Find where the given text appears and provide that cell's center as [X, Y] coordinate. 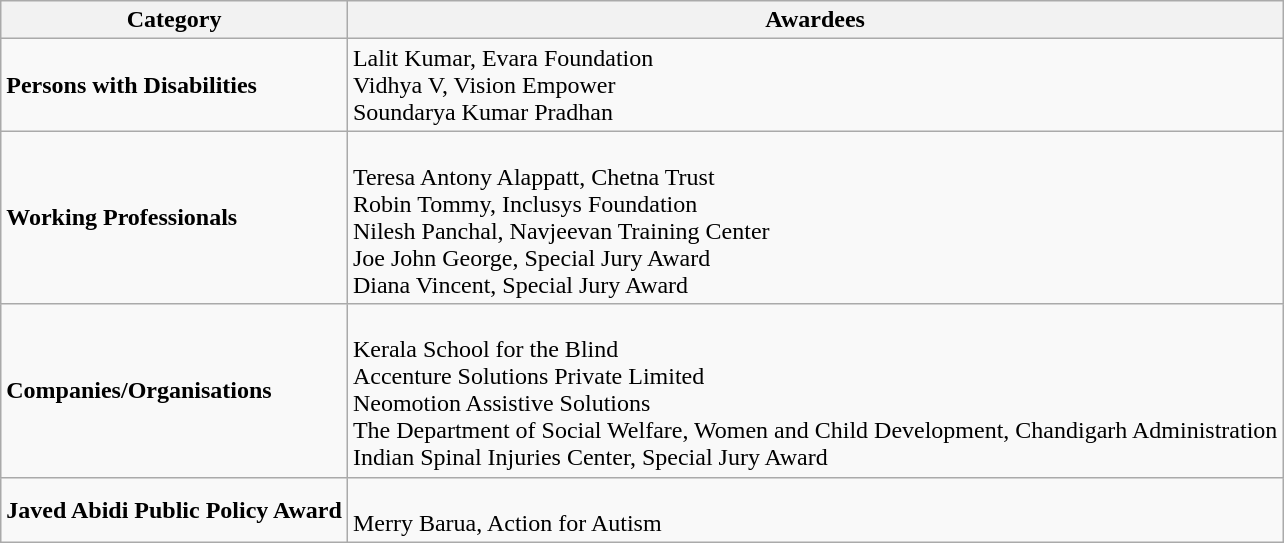
Persons with Disabilities [174, 85]
Awardees [814, 20]
Javed Abidi Public Policy Award [174, 510]
Working Professionals [174, 218]
Lalit Kumar, Evara FoundationVidhya V, Vision EmpowerSoundarya Kumar Pradhan [814, 85]
Merry Barua, Action for Autism [814, 510]
Category [174, 20]
Companies/Organisations [174, 390]
